Search for the cell housing the specified text and yield its (X, Y) center coordinate. 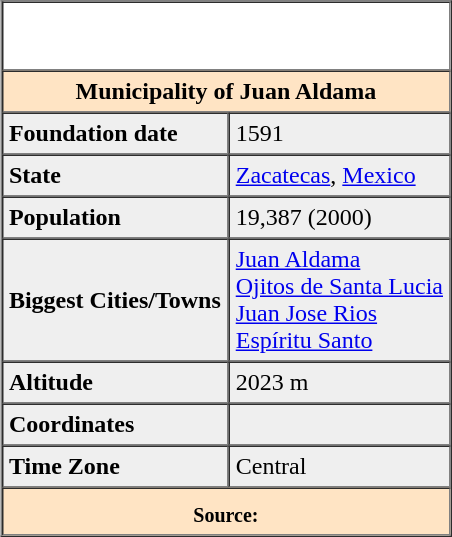
Coordinates (114, 425)
Municipality of Juan Aldama (226, 91)
1591 (339, 133)
Zacatecas, Mexico (339, 175)
Foundation date (114, 133)
Population (114, 217)
Biggest Cities/Towns (114, 300)
Central (339, 467)
Juan AldamaOjitos de Santa LuciaJuan Jose RiosEspíritu Santo (339, 300)
2023 m (339, 383)
State (114, 175)
19,387 (2000) (339, 217)
Time Zone (114, 467)
Altitude (114, 383)
Source: (226, 512)
